Provide the [x, y] coordinate of the cell's center where the given text is located.  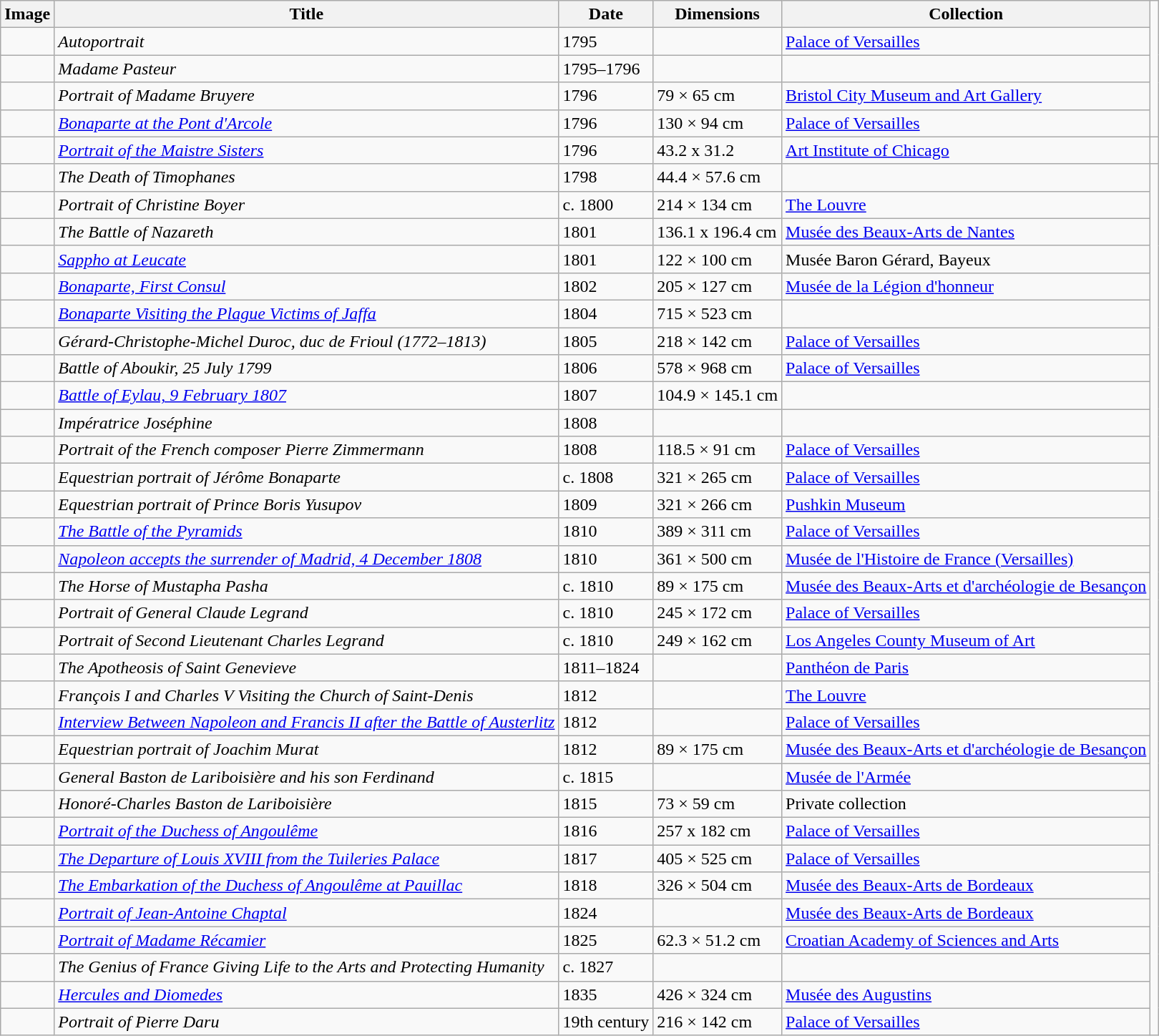
118.5 × 91 cm [718, 450]
Musée des Augustins [966, 995]
Private collection [966, 804]
1805 [606, 341]
Honoré-Charles Baston de Lariboisière [306, 804]
Interview Between Napoleon and Francis II after the Battle of Austerlitz [306, 722]
The Horse of Mustapha Pasha [306, 586]
1804 [606, 313]
326 × 504 cm [718, 886]
Portrait of the French composer Pierre Zimmermann [306, 450]
Portrait of Christine Boyer [306, 205]
Musée de la Légion d'honneur [966, 286]
1815 [606, 804]
1795–1796 [606, 69]
Musée des Beaux-Arts de Nantes [966, 232]
79 × 65 cm [718, 96]
Collection [966, 14]
249 × 162 cm [718, 640]
130 × 94 cm [718, 123]
The Genius of France Giving Life to the Arts and Protecting Humanity [306, 967]
321 × 265 cm [718, 477]
Musée Baron Gérard, Bayeux [966, 259]
1816 [606, 831]
The Battle of the Pyramids [306, 532]
214 × 134 cm [718, 205]
389 × 311 cm [718, 532]
122 × 100 cm [718, 259]
Art Institute of Chicago [966, 150]
19th century [606, 1022]
1825 [606, 940]
405 × 525 cm [718, 859]
Equestrian portrait of Prince Boris Yusupov [306, 504]
Bonaparte, First Consul [306, 286]
62.3 × 51.2 cm [718, 940]
Los Angeles County Museum of Art [966, 640]
Portrait of General Claude Legrand [306, 613]
Equestrian portrait of Jérôme Bonaparte [306, 477]
Bonaparte Visiting the Plague Victims of Jaffa [306, 313]
321 × 266 cm [718, 504]
c. 1827 [606, 967]
361 × 500 cm [718, 559]
Croatian Academy of Sciences and Arts [966, 940]
Portrait of Pierre Daru [306, 1022]
Musée de l'Armée [966, 776]
1806 [606, 368]
c. 1815 [606, 776]
Autoportrait [306, 41]
The Battle of Nazareth [306, 232]
43.2 x 31.2 [718, 150]
Bristol City Museum and Art Gallery [966, 96]
Portrait of Second Lieutenant Charles Legrand [306, 640]
Napoleon accepts the surrender of Madrid, 4 December 1808 [306, 559]
Battle of Aboukir, 25 July 1799 [306, 368]
1835 [606, 995]
Dimensions [718, 14]
Impératrice Joséphine [306, 423]
104.9 × 145.1 cm [718, 396]
1817 [606, 859]
Battle of Eylau, 9 February 1807 [306, 396]
Portrait of Madame Bruyere [306, 96]
1807 [606, 396]
205 × 127 cm [718, 286]
Portrait of Jean-Antoine Chaptal [306, 913]
Date [606, 14]
c. 1800 [606, 205]
The Embarkation of the Duchess of Angoulême at Pauillac [306, 886]
François I and Charles V Visiting the Church of Saint-Denis [306, 695]
Pushkin Museum [966, 504]
578 × 968 cm [718, 368]
73 × 59 cm [718, 804]
Equestrian portrait of Joachim Murat [306, 749]
1802 [606, 286]
245 × 172 cm [718, 613]
Portrait of the Duchess of Angoulême [306, 831]
1811–1824 [606, 668]
c. 1808 [606, 477]
1824 [606, 913]
Image [27, 14]
216 × 142 cm [718, 1022]
715 × 523 cm [718, 313]
426 × 324 cm [718, 995]
Panthéon de Paris [966, 668]
Gérard-Christophe-Michel Duroc, duc de Frioul (1772–1813) [306, 341]
Hercules and Diomedes [306, 995]
1795 [606, 41]
Portrait of Madame Récamier [306, 940]
Sappho at Leucate [306, 259]
257 x 182 cm [718, 831]
Madame Pasteur [306, 69]
Title [306, 14]
Bonaparte at the Pont d'Arcole [306, 123]
The Departure of Louis XVIII from the Tuileries Palace [306, 859]
1818 [606, 886]
218 × 142 cm [718, 341]
General Baston de Lariboisière and his son Ferdinand [306, 776]
The Death of Timophanes [306, 177]
44.4 × 57.6 cm [718, 177]
Musée de l'Histoire de France (Versailles) [966, 559]
136.1 x 196.4 cm [718, 232]
The Apotheosis of Saint Genevieve [306, 668]
Portrait of the Maistre Sisters [306, 150]
1798 [606, 177]
1809 [606, 504]
